For the text-containing cell, return its midpoint in (X, Y) coordinate format. 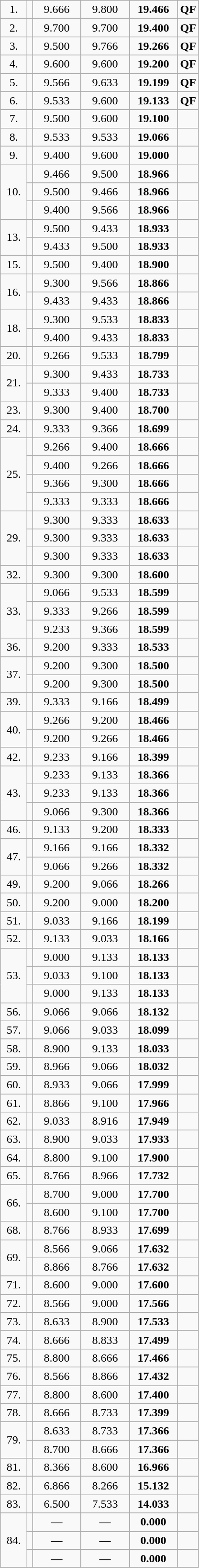
17.432 (153, 1376)
8.833 (105, 1340)
18.199 (153, 921)
29. (14, 538)
81. (14, 1467)
32. (14, 575)
59. (14, 1066)
3. (14, 46)
43. (14, 793)
75. (14, 1358)
18.399 (153, 756)
2. (14, 28)
6.866 (56, 1486)
8.266 (105, 1486)
9.800 (105, 10)
17.466 (153, 1358)
19.266 (153, 46)
18. (14, 328)
18.033 (153, 1048)
4. (14, 64)
58. (14, 1048)
83. (14, 1504)
19.066 (153, 137)
17.699 (153, 1230)
37. (14, 675)
18.266 (153, 884)
61. (14, 1103)
25. (14, 474)
17.966 (153, 1103)
23. (14, 410)
56. (14, 1012)
17.566 (153, 1303)
7.533 (105, 1504)
17.732 (153, 1176)
18.099 (153, 1030)
62. (14, 1121)
6. (14, 101)
18.499 (153, 702)
72. (14, 1303)
17.600 (153, 1285)
68. (14, 1230)
17.399 (153, 1413)
18.700 (153, 410)
77. (14, 1395)
65. (14, 1176)
19.100 (153, 119)
71. (14, 1285)
18.333 (153, 830)
40. (14, 729)
17.900 (153, 1158)
17.999 (153, 1084)
18.166 (153, 939)
73. (14, 1321)
84. (14, 1540)
39. (14, 702)
42. (14, 756)
66. (14, 1203)
19.199 (153, 82)
8.916 (105, 1121)
52. (14, 939)
9.633 (105, 82)
57. (14, 1030)
19.133 (153, 101)
18.533 (153, 647)
5. (14, 82)
15.132 (153, 1486)
63. (14, 1139)
53. (14, 975)
18.799 (153, 356)
74. (14, 1340)
18.132 (153, 1012)
14.033 (153, 1504)
16.966 (153, 1467)
7. (14, 119)
79. (14, 1440)
15. (14, 265)
17.400 (153, 1395)
10. (14, 192)
20. (14, 356)
19.466 (153, 10)
18.699 (153, 429)
17.499 (153, 1340)
33. (14, 611)
19.000 (153, 155)
6.500 (56, 1504)
18.032 (153, 1066)
49. (14, 884)
50. (14, 902)
17.533 (153, 1321)
18.600 (153, 575)
21. (14, 383)
24. (14, 429)
8. (14, 137)
60. (14, 1084)
16. (14, 292)
46. (14, 830)
36. (14, 647)
17.933 (153, 1139)
18.200 (153, 902)
51. (14, 921)
69. (14, 1258)
9. (14, 155)
13. (14, 237)
19.400 (153, 28)
47. (14, 857)
82. (14, 1486)
8.366 (56, 1467)
9.766 (105, 46)
17.949 (153, 1121)
1. (14, 10)
64. (14, 1158)
18.900 (153, 265)
78. (14, 1413)
76. (14, 1376)
19.200 (153, 64)
9.666 (56, 10)
